Identify which cell holds the provided text, then report its (X, Y) central coordinate. 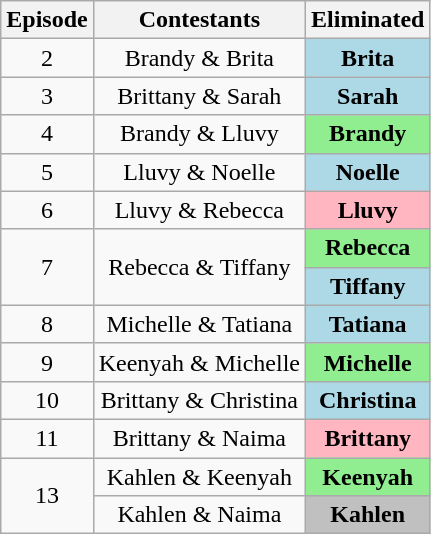
Kahlen & Keenyah (199, 477)
Sarah (368, 96)
Tiffany (368, 286)
Keenyah & Michelle (199, 362)
Michelle (368, 362)
Lluvy & Noelle (199, 172)
7 (47, 267)
Brittany (368, 438)
Episode (47, 20)
Brittany & Naima (199, 438)
3 (47, 96)
Keenyah (368, 477)
Brandy & Brita (199, 58)
Kahlen & Naima (199, 515)
Noelle (368, 172)
2 (47, 58)
Christina (368, 400)
Tatiana (368, 324)
Rebecca & Tiffany (199, 267)
11 (47, 438)
Brandy & Lluvy (199, 134)
10 (47, 400)
Kahlen (368, 515)
Lluvy (368, 210)
6 (47, 210)
Contestants (199, 20)
Brita (368, 58)
5 (47, 172)
8 (47, 324)
13 (47, 496)
9 (47, 362)
Brittany & Christina (199, 400)
Brandy (368, 134)
Lluvy & Rebecca (199, 210)
Eliminated (368, 20)
Rebecca (368, 248)
Brittany & Sarah (199, 96)
4 (47, 134)
Michelle & Tatiana (199, 324)
